From the cell containing the given text, extract its center point as [X, Y] coordinate. 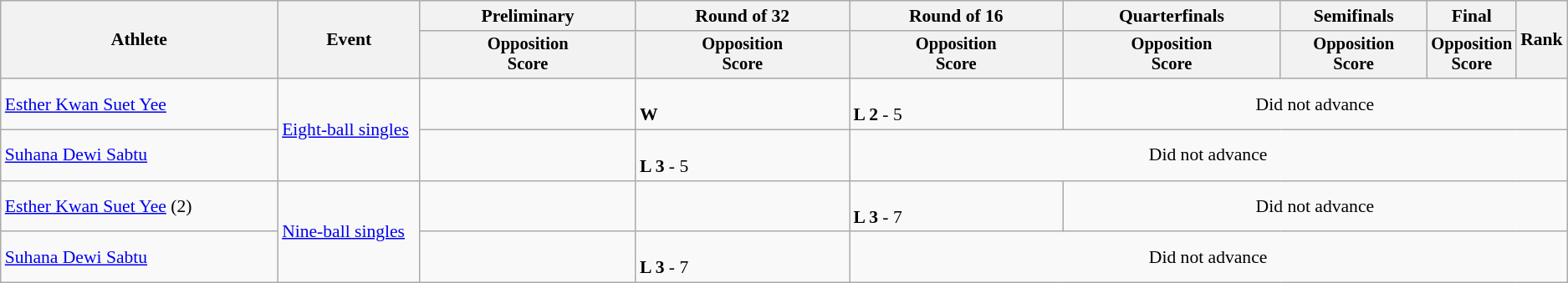
Preliminary [528, 16]
Athlete [139, 40]
Nine-ball singles [349, 232]
Esther Kwan Suet Yee (2) [139, 207]
Final [1472, 16]
Eight-ball singles [349, 129]
W [743, 104]
Esther Kwan Suet Yee [139, 104]
L 3 - 5 [743, 155]
Event [349, 40]
Quarterfinals [1172, 16]
Round of 32 [743, 16]
Rank [1542, 40]
L 2 - 5 [957, 104]
Semifinals [1354, 16]
Round of 16 [957, 16]
